Return [X, Y] of the center of cell containing provided text 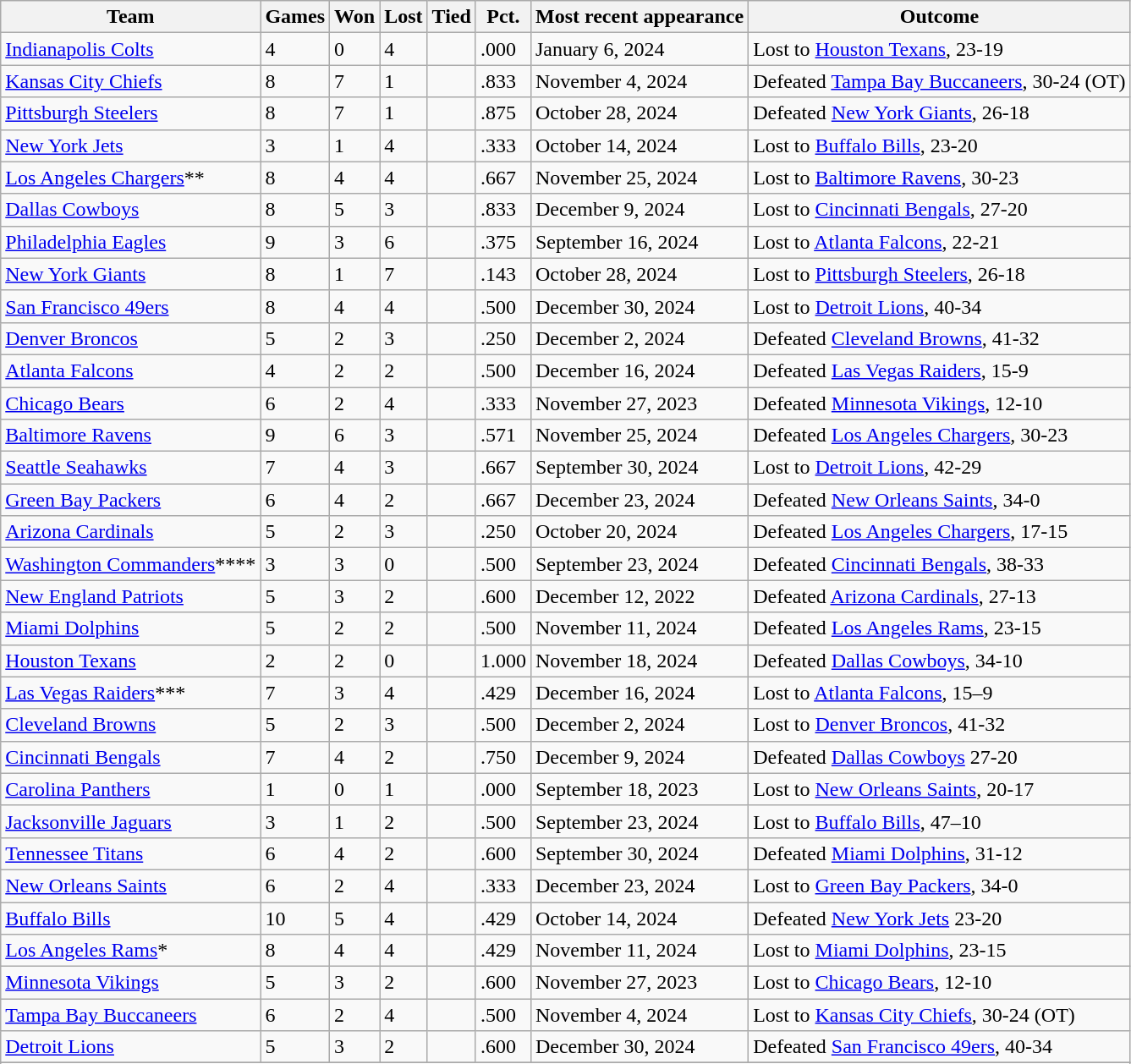
Lost to Atlanta Falcons, 15–9 [939, 693]
Buffalo Bills [130, 918]
.571 [502, 436]
.143 [502, 274]
Chicago Bears [130, 403]
Lost to Houston Texans, 23-19 [939, 49]
Cleveland Browns [130, 725]
Denver Broncos [130, 338]
Team [130, 17]
Arizona Cardinals [130, 532]
Kansas City Chiefs [130, 81]
Lost to Buffalo Bills, 23-20 [939, 145]
Detroit Lions [130, 1047]
Philadelphia Eagles [130, 242]
Lost to Pittsburgh Steelers, 26-18 [939, 274]
Defeated Cincinnati Bengals, 38-33 [939, 564]
Defeated Cleveland Browns, 41-32 [939, 338]
Cincinnati Bengals [130, 757]
Minnesota Vikings [130, 983]
Defeated Miami Dolphins, 31-12 [939, 853]
Lost to New Orleans Saints, 20-17 [939, 789]
Miami Dolphins [130, 628]
New York Jets [130, 145]
Defeated New York Jets 23-20 [939, 918]
Games [295, 17]
Tied [452, 17]
Lost to Miami Dolphins, 23-15 [939, 951]
Defeated Los Angeles Chargers, 30-23 [939, 436]
September 16, 2024 [640, 242]
1.000 [502, 661]
Defeated Tampa Bay Buccaneers, 30-24 (OT) [939, 81]
Defeated New Orleans Saints, 34-0 [939, 500]
Los Angeles Rams* [130, 951]
January 6, 2024 [640, 49]
September 18, 2023 [640, 789]
Won [355, 17]
Most recent appearance [640, 17]
Defeated Los Angeles Chargers, 17-15 [939, 532]
Defeated San Francisco 49ers, 40-34 [939, 1047]
Defeated New York Giants, 26-18 [939, 113]
Defeated Dallas Cowboys 27-20 [939, 757]
December 12, 2022 [640, 596]
Pct. [502, 17]
Lost [404, 17]
New England Patriots [130, 596]
Lost to Detroit Lions, 40-34 [939, 306]
Seattle Seahawks [130, 468]
New York Giants [130, 274]
Outcome [939, 17]
.750 [502, 757]
Indianapolis Colts [130, 49]
Los Angeles Chargers** [130, 178]
Lost to Atlanta Falcons, 22-21 [939, 242]
Jacksonville Jaguars [130, 821]
Dallas Cowboys [130, 210]
New Orleans Saints [130, 886]
Lost to Cincinnati Bengals, 27-20 [939, 210]
Tampa Bay Buccaneers [130, 1015]
Las Vegas Raiders*** [130, 693]
Atlanta Falcons [130, 370]
Defeated Las Vegas Raiders, 15-9 [939, 370]
Defeated Los Angeles Rams, 23-15 [939, 628]
San Francisco 49ers [130, 306]
.875 [502, 113]
Carolina Panthers [130, 789]
Lost to Detroit Lions, 42-29 [939, 468]
Lost to Chicago Bears, 12-10 [939, 983]
Lost to Denver Broncos, 41-32 [939, 725]
Green Bay Packers [130, 500]
Pittsburgh Steelers [130, 113]
October 20, 2024 [640, 532]
Lost to Buffalo Bills, 47–10 [939, 821]
Lost to Baltimore Ravens, 30-23 [939, 178]
Houston Texans [130, 661]
November 18, 2024 [640, 661]
.375 [502, 242]
Lost to Green Bay Packers, 34-0 [939, 886]
10 [295, 918]
Washington Commanders**** [130, 564]
Defeated Arizona Cardinals, 27-13 [939, 596]
Tennessee Titans [130, 853]
Defeated Minnesota Vikings, 12-10 [939, 403]
Defeated Dallas Cowboys, 34-10 [939, 661]
Baltimore Ravens [130, 436]
Lost to Kansas City Chiefs, 30-24 (OT) [939, 1015]
